Return the (X, Y) coordinate for the center point of the cell that contains the specified text.  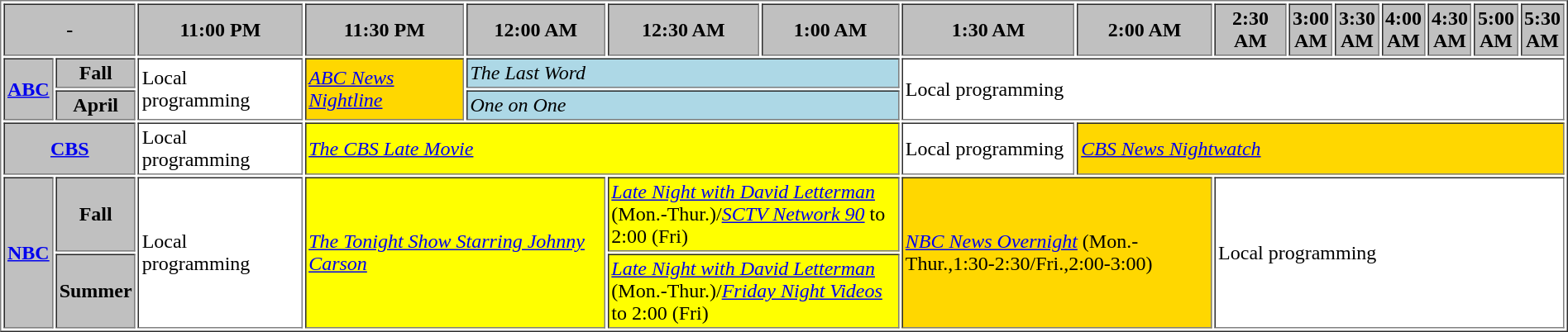
CBS News Nightwatch (1322, 149)
Summer (96, 292)
12:30 AM (683, 30)
4:30 AM (1449, 30)
3:30 AM (1356, 30)
The CBS Late Movie (602, 149)
April (96, 106)
- (69, 30)
12:00 AM (536, 30)
5:00 AM (1495, 30)
NBC (28, 253)
NBC News Overnight (Mon.-Thur.,1:30-2:30/Fri.,2:00-3:00) (1057, 253)
ABC News Nightline (385, 89)
5:30 AM (1542, 30)
Late Night with David Letterman (Mon.-Thur.)/SCTV Network 90 to 2:00 (Fri) (754, 214)
4:00 AM (1403, 30)
11:30 PM (385, 30)
The Tonight Show Starring Johnny Carson (455, 253)
11:00 PM (220, 30)
The Last Word (683, 73)
1:30 AM (987, 30)
ABC (28, 89)
2:30 AM (1250, 30)
3:00 AM (1310, 30)
1:00 AM (830, 30)
Late Night with David Letterman (Mon.-Thur.)/Friday Night Videos to 2:00 (Fri) (754, 292)
One on One (683, 106)
CBS (69, 149)
2:00 AM (1145, 30)
